Search for the cell housing the specified text and yield its (X, Y) center coordinate. 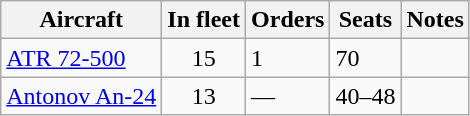
40–48 (366, 96)
In fleet (204, 20)
ATR 72-500 (82, 58)
1 (288, 58)
— (288, 96)
Antonov An-24 (82, 96)
13 (204, 96)
Orders (288, 20)
Notes (435, 20)
15 (204, 58)
Aircraft (82, 20)
Seats (366, 20)
70 (366, 58)
